Return [X, Y] of the center of cell containing provided text 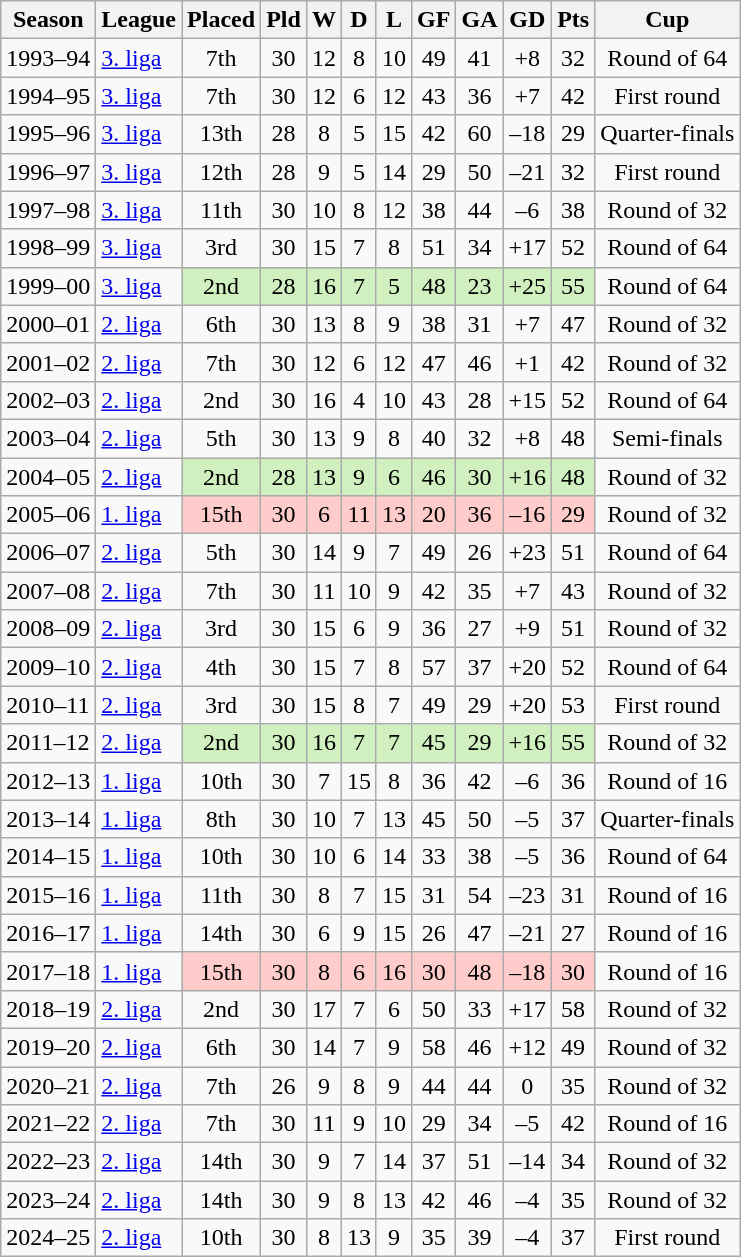
W [324, 20]
17 [324, 1009]
2012–13 [48, 781]
2024–25 [48, 1238]
League [139, 20]
+15 [528, 400]
2000–01 [48, 324]
2008–09 [48, 629]
13th [222, 134]
–14 [528, 1162]
1993–94 [48, 58]
2003–04 [48, 438]
60 [480, 134]
40 [434, 438]
2013–14 [48, 819]
1999–00 [48, 286]
23 [480, 286]
Semi-finals [668, 438]
1996–97 [48, 172]
+12 [528, 1047]
2019–20 [48, 1047]
–16 [528, 515]
2021–22 [48, 1124]
2017–18 [48, 971]
2007–08 [48, 591]
0 [528, 1085]
1997–98 [48, 210]
54 [480, 895]
GA [480, 20]
2005–06 [48, 515]
2002–03 [48, 400]
Placed [222, 20]
1994–95 [48, 96]
Pld [284, 20]
2011–12 [48, 743]
2023–24 [48, 1200]
4 [358, 400]
Pts [574, 20]
D [358, 20]
2004–05 [48, 477]
4th [222, 667]
1998–99 [48, 248]
41 [480, 58]
2010–11 [48, 705]
1995–96 [48, 134]
2018–19 [48, 1009]
20 [434, 515]
2016–17 [48, 933]
GF [434, 20]
2009–10 [48, 667]
+25 [528, 286]
+1 [528, 362]
2020–21 [48, 1085]
2006–07 [48, 553]
+9 [528, 629]
57 [434, 667]
GD [528, 20]
8th [222, 819]
L [394, 20]
53 [574, 705]
–23 [528, 895]
2001–02 [48, 362]
2015–16 [48, 895]
12th [222, 172]
Cup [668, 20]
+23 [528, 553]
Season [48, 20]
39 [480, 1238]
2014–15 [48, 857]
2022–23 [48, 1162]
